Extract the (X, Y) coordinate from the center of the cell holding the provided text.  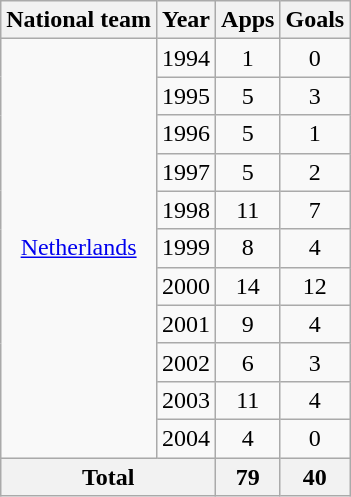
40 (315, 477)
Total (108, 477)
9 (248, 324)
2003 (186, 400)
National team (79, 20)
7 (315, 210)
1999 (186, 248)
2001 (186, 324)
12 (315, 286)
Apps (248, 20)
Goals (315, 20)
6 (248, 362)
1995 (186, 96)
14 (248, 286)
2002 (186, 362)
2000 (186, 286)
Year (186, 20)
2 (315, 172)
8 (248, 248)
Netherlands (79, 248)
1996 (186, 134)
1997 (186, 172)
1994 (186, 58)
1998 (186, 210)
79 (248, 477)
2004 (186, 438)
